Locate the cell with the specified text and output its (X, Y) center coordinate. 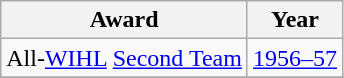
Year (294, 20)
Award (124, 20)
1956–57 (294, 58)
All-WIHL Second Team (124, 58)
